Search for the cell housing the specified text and yield its (x, y) center coordinate. 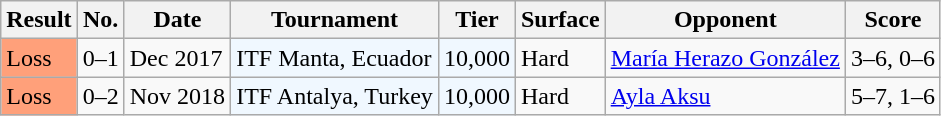
Result (39, 20)
Nov 2018 (177, 96)
3–6, 0–6 (892, 58)
Ayla Aksu (725, 96)
ITF Manta, Ecuador (335, 58)
Surface (560, 20)
Score (892, 20)
0–1 (100, 58)
Date (177, 20)
Dec 2017 (177, 58)
ITF Antalya, Turkey (335, 96)
Tournament (335, 20)
No. (100, 20)
Opponent (725, 20)
Tier (476, 20)
5–7, 1–6 (892, 96)
0–2 (100, 96)
María Herazo González (725, 58)
